Search for the cell housing the specified text and yield its (x, y) center coordinate. 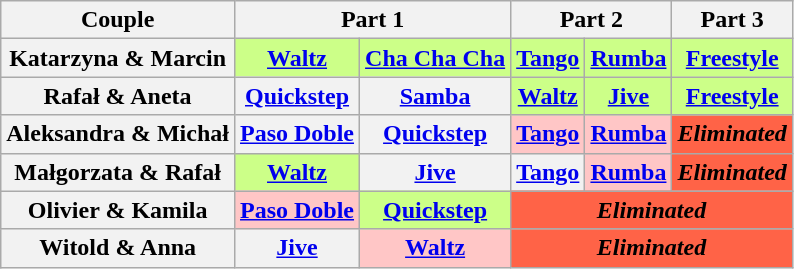
Rafał & Aneta (118, 96)
Part 1 (372, 20)
Couple (118, 20)
Samba (436, 96)
Part 3 (732, 20)
Olivier & Kamila (118, 210)
Aleksandra & Michał (118, 134)
Cha Cha Cha (436, 58)
Part 2 (592, 20)
Witold & Anna (118, 248)
Katarzyna & Marcin (118, 58)
Małgorzata & Rafał (118, 172)
